Identify which cell holds the provided text, then report its [X, Y] central coordinate. 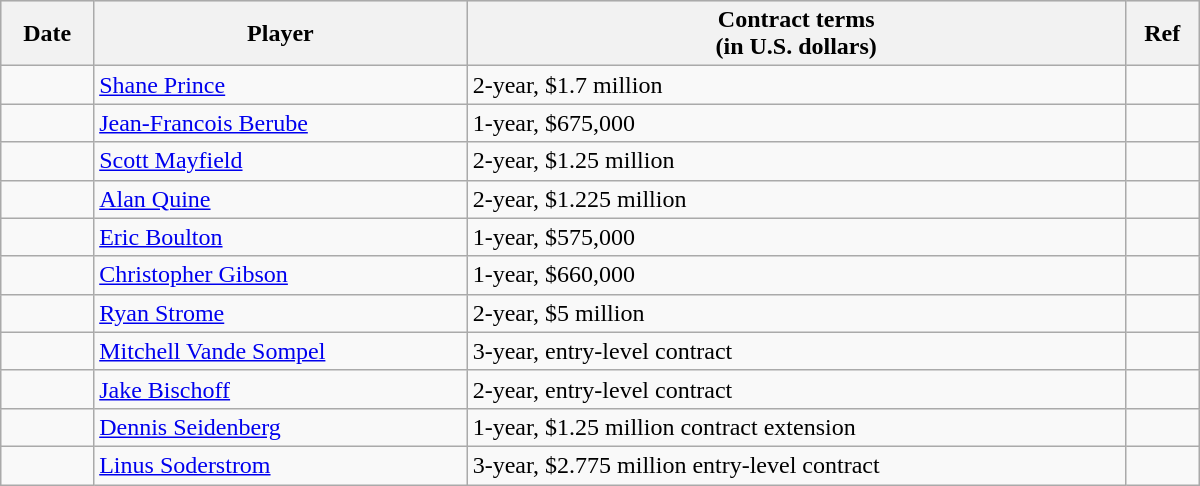
Contract terms(in U.S. dollars) [796, 34]
3-year, entry-level contract [796, 351]
3-year, $2.775 million entry-level contract [796, 465]
Linus Soderstrom [281, 465]
Christopher Gibson [281, 275]
2-year, $1.225 million [796, 199]
Mitchell Vande Sompel [281, 351]
Ref [1162, 34]
2-year, $1.7 million [796, 85]
Eric Boulton [281, 237]
1-year, $1.25 million contract extension [796, 427]
Scott Mayfield [281, 161]
Alan Quine [281, 199]
1-year, $675,000 [796, 123]
Date [48, 34]
2-year, entry-level contract [796, 389]
2-year, $5 million [796, 313]
1-year, $660,000 [796, 275]
2-year, $1.25 million [796, 161]
Shane Prince [281, 85]
Dennis Seidenberg [281, 427]
Jean-Francois Berube [281, 123]
Ryan Strome [281, 313]
Player [281, 34]
Jake Bischoff [281, 389]
1-year, $575,000 [796, 237]
